Detect which cell encompasses the target text, then output its [X, Y] center coordinate. 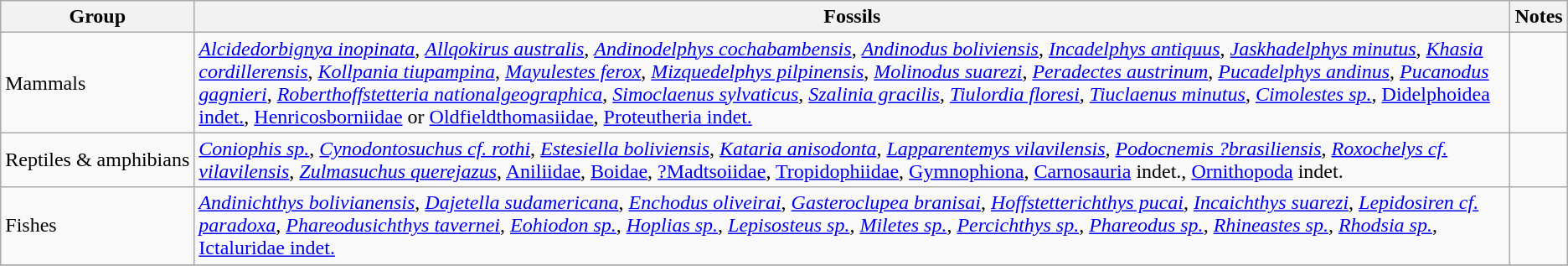
Fossils [853, 17]
Mammals [97, 82]
Notes [1539, 17]
Fishes [97, 226]
Group [97, 17]
Reptiles & amphibians [97, 159]
